Return [x, y] of the center of cell containing provided text 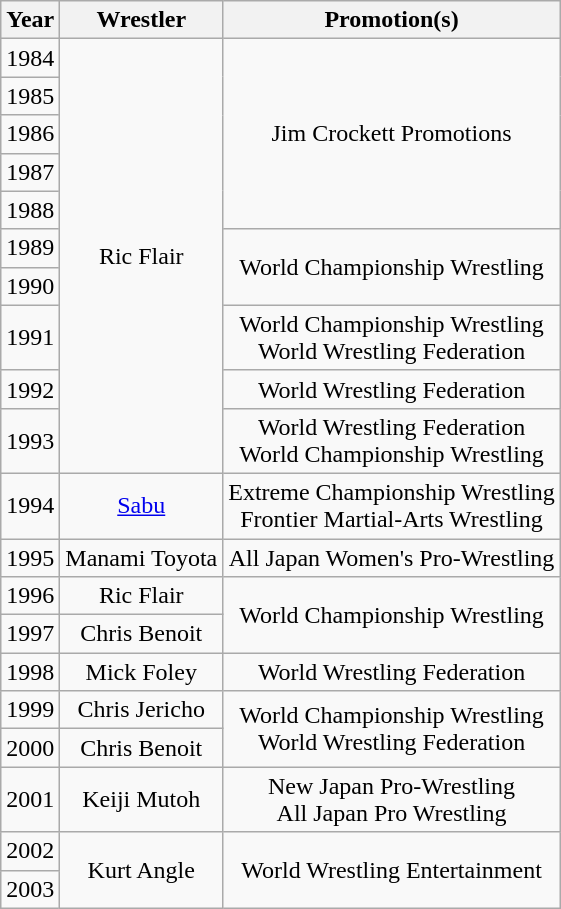
Keiji Mutoh [142, 800]
2001 [30, 800]
Year [30, 20]
2000 [30, 748]
1995 [30, 557]
Promotion(s) [392, 20]
1984 [30, 58]
Manami Toyota [142, 557]
1989 [30, 248]
1986 [30, 134]
2003 [30, 889]
2002 [30, 851]
1991 [30, 338]
1993 [30, 440]
1985 [30, 96]
Chris Jericho [142, 710]
1990 [30, 286]
1997 [30, 634]
1987 [30, 172]
1996 [30, 596]
World Wrestling FederationWorld Championship Wrestling [392, 440]
1994 [30, 506]
1999 [30, 710]
1998 [30, 672]
1992 [30, 389]
Jim Crockett Promotions [392, 134]
Kurt Angle [142, 870]
New Japan Pro-WrestlingAll Japan Pro Wrestling [392, 800]
World Wrestling Entertainment [392, 870]
Extreme Championship WrestlingFrontier Martial-Arts Wrestling [392, 506]
Mick Foley [142, 672]
Sabu [142, 506]
All Japan Women's Pro-Wrestling [392, 557]
Wrestler [142, 20]
1988 [30, 210]
